Return (x, y) of the center of cell containing provided text 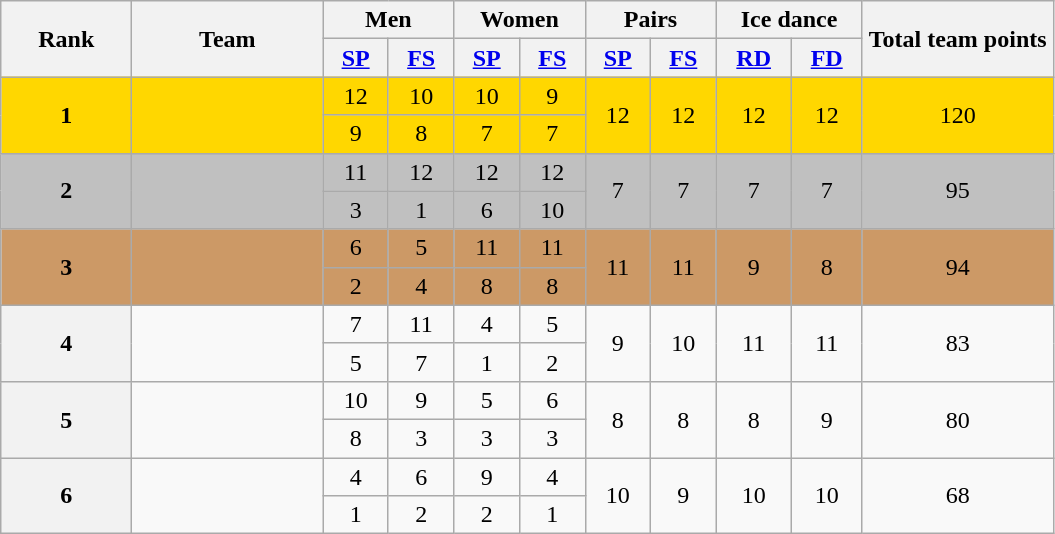
Rank (66, 39)
Team (228, 39)
120 (958, 115)
Pairs (650, 20)
FD (826, 58)
94 (958, 267)
Women (520, 20)
Ice dance (789, 20)
68 (958, 496)
83 (958, 343)
Total team points (958, 39)
Men (388, 20)
95 (958, 191)
RD (754, 58)
80 (958, 419)
